Scan for the cell matching the given text and deliver its (x, y) coordinate at center. 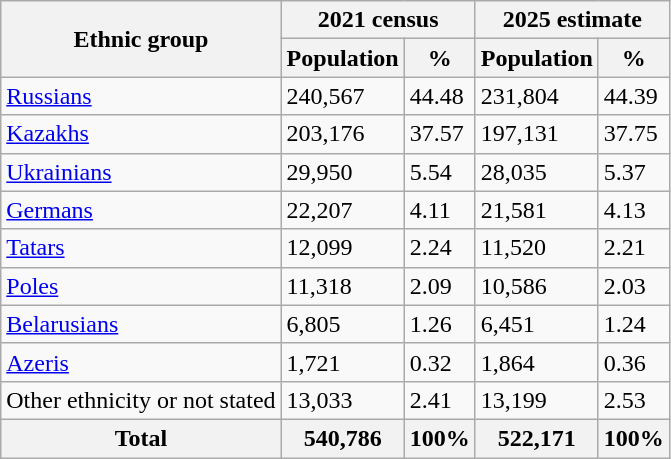
11,520 (536, 248)
28,035 (536, 172)
203,176 (342, 134)
Other ethnicity or not stated (141, 400)
1.24 (634, 324)
37.57 (440, 134)
2.24 (440, 248)
231,804 (536, 96)
22,207 (342, 210)
Germans (141, 210)
0.36 (634, 362)
540,786 (342, 438)
6,805 (342, 324)
2021 census (378, 20)
522,171 (536, 438)
Kazakhs (141, 134)
Ethnic group (141, 39)
Belarusians (141, 324)
4.13 (634, 210)
37.75 (634, 134)
44.48 (440, 96)
2.09 (440, 286)
11,318 (342, 286)
0.32 (440, 362)
197,131 (536, 134)
Total (141, 438)
2.03 (634, 286)
2.21 (634, 248)
5.37 (634, 172)
21,581 (536, 210)
Azeris (141, 362)
44.39 (634, 96)
13,033 (342, 400)
29,950 (342, 172)
2.41 (440, 400)
13,199 (536, 400)
6,451 (536, 324)
240,567 (342, 96)
4.11 (440, 210)
1,721 (342, 362)
2.53 (634, 400)
1.26 (440, 324)
Russians (141, 96)
12,099 (342, 248)
5.54 (440, 172)
Poles (141, 286)
10,586 (536, 286)
Ukrainians (141, 172)
Tatars (141, 248)
2025 estimate (572, 20)
1,864 (536, 362)
